From the cell containing the given text, extract its center point as (X, Y) coordinate. 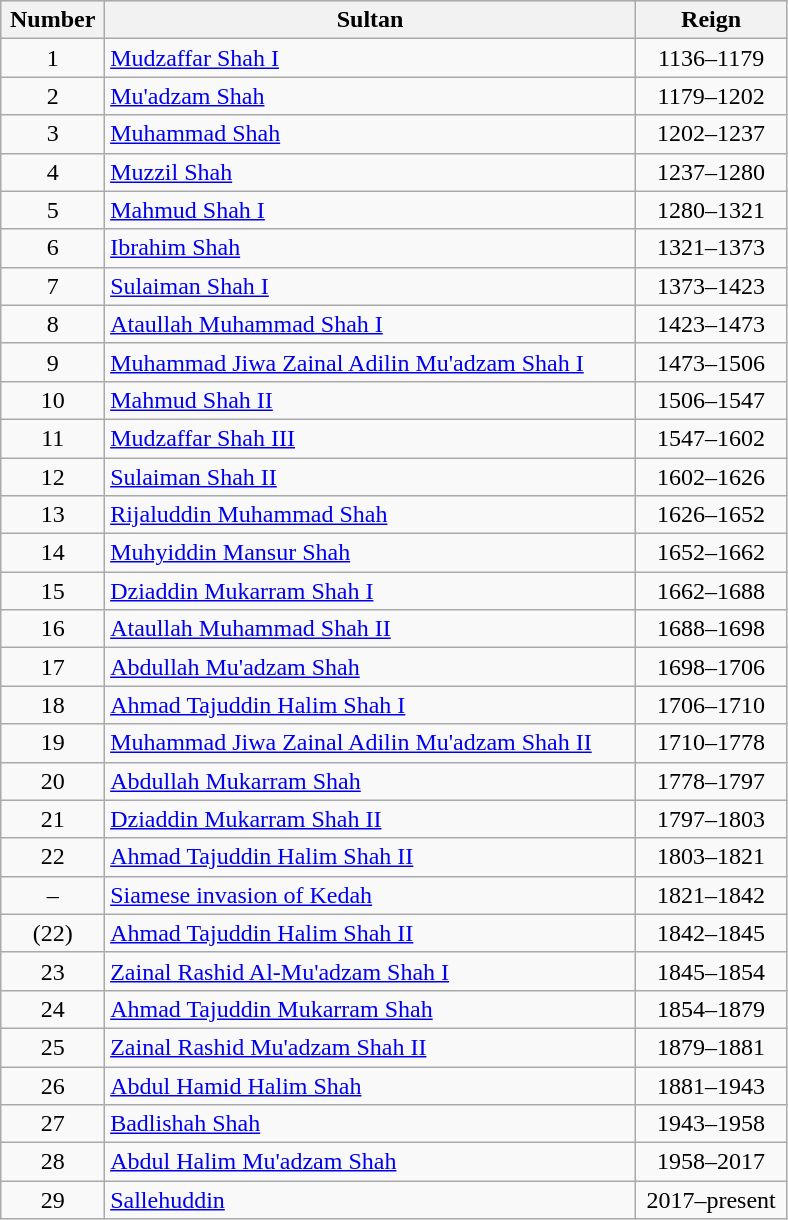
1 (53, 58)
4 (53, 172)
1280–1321 (710, 210)
Sulaiman Shah I (370, 286)
1237–1280 (710, 172)
1688–1698 (710, 629)
Mahmud Shah II (370, 400)
(22) (53, 933)
1136–1179 (710, 58)
Zainal Rashid Mu'adzam Shah II (370, 1047)
Muhammad Shah (370, 134)
Reign (710, 20)
8 (53, 324)
19 (53, 743)
9 (53, 362)
1202–1237 (710, 134)
1879–1881 (710, 1047)
2 (53, 96)
24 (53, 1009)
Dziaddin Mukarram Shah II (370, 819)
1958–2017 (710, 1162)
Mu'adzam Shah (370, 96)
1845–1854 (710, 971)
1821–1842 (710, 895)
Ibrahim Shah (370, 248)
1881–1943 (710, 1085)
1179–1202 (710, 96)
20 (53, 781)
18 (53, 705)
Badlishah Shah (370, 1124)
Abdul Halim Mu'adzam Shah (370, 1162)
Abdullah Mu'adzam Shah (370, 667)
– (53, 895)
Mudzaffar Shah I (370, 58)
1662–1688 (710, 591)
Zainal Rashid Al-Mu'adzam Shah I (370, 971)
Muhammad Jiwa Zainal Adilin Mu'adzam Shah I (370, 362)
Number (53, 20)
1626–1652 (710, 515)
Sallehuddin (370, 1200)
13 (53, 515)
Sulaiman Shah II (370, 477)
1602–1626 (710, 477)
1423–1473 (710, 324)
Ahmad Tajuddin Mukarram Shah (370, 1009)
29 (53, 1200)
14 (53, 553)
3 (53, 134)
Ahmad Tajuddin Halim Shah I (370, 705)
1778–1797 (710, 781)
6 (53, 248)
Abdul Hamid Halim Shah (370, 1085)
2017–present (710, 1200)
23 (53, 971)
1373–1423 (710, 286)
Abdullah Mukarram Shah (370, 781)
12 (53, 477)
1842–1845 (710, 933)
Ataullah Muhammad Shah I (370, 324)
1943–1958 (710, 1124)
Muhyiddin Mansur Shah (370, 553)
1321–1373 (710, 248)
Mudzaffar Shah III (370, 438)
16 (53, 629)
1698–1706 (710, 667)
1473–1506 (710, 362)
Muhammad Jiwa Zainal Adilin Mu'adzam Shah II (370, 743)
5 (53, 210)
1797–1803 (710, 819)
27 (53, 1124)
Mahmud Shah I (370, 210)
1854–1879 (710, 1009)
Muzzil Shah (370, 172)
25 (53, 1047)
17 (53, 667)
15 (53, 591)
1547–1602 (710, 438)
1652–1662 (710, 553)
10 (53, 400)
Sultan (370, 20)
Ataullah Muhammad Shah II (370, 629)
26 (53, 1085)
Siamese invasion of Kedah (370, 895)
1506–1547 (710, 400)
Rijaluddin Muhammad Shah (370, 515)
22 (53, 857)
11 (53, 438)
21 (53, 819)
28 (53, 1162)
1706–1710 (710, 705)
7 (53, 286)
Dziaddin Mukarram Shah I (370, 591)
1710–1778 (710, 743)
1803–1821 (710, 857)
